Pinpoint the cell where the given text exists, returning its (X, Y) midpoint coordinate. 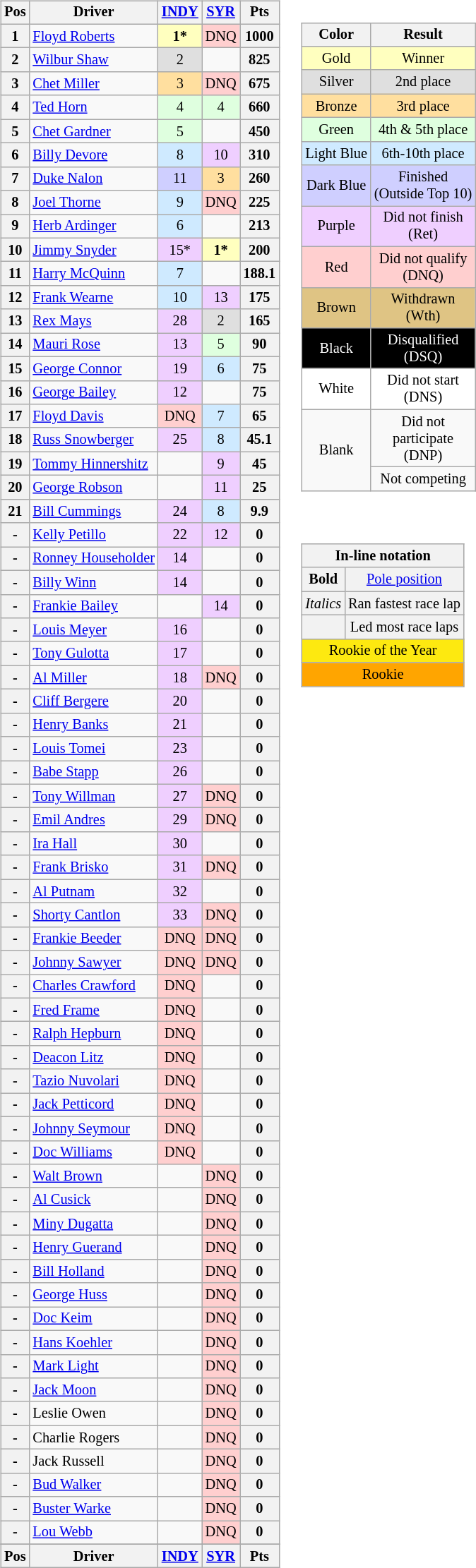
Chet Miller (93, 84)
2nd place (423, 82)
Deacon Litz (93, 1058)
In-line notation (383, 556)
32 (180, 891)
Tony Gulotta (93, 653)
Mauri Rose (93, 345)
Ronney Householder (93, 559)
15* (180, 250)
Cliff Bergere (93, 701)
Charles Crawford (93, 987)
Doc Williams (93, 1152)
Ralph Hepburn (93, 1034)
George Bailey (93, 392)
90 (260, 345)
Chet Gardner (93, 131)
Shorty Cantlon (93, 915)
Russ Snowberger (93, 440)
4th & 5th place (423, 130)
175 (260, 298)
Wilbur Shaw (93, 60)
825 (260, 60)
Floyd Roberts (93, 36)
Did not start(DNS) (423, 389)
Ira Hall (93, 844)
27 (180, 796)
260 (260, 179)
Emil Andres (93, 820)
George Connor (93, 368)
Lou Webb (93, 1533)
Babe Stapp (93, 773)
450 (260, 131)
28 (180, 321)
Louis Tomei (93, 749)
Purple (336, 227)
Bud Walker (93, 1485)
Frank Wearne (93, 298)
Led most race laps (404, 627)
Walt Brown (93, 1176)
Black (336, 349)
Henry Guerand (93, 1248)
15 (15, 368)
Bold (323, 579)
Dark Blue (336, 186)
Did notparticipate(DNP) (423, 438)
Frankie Bailey (93, 606)
Joel Thorne (93, 203)
Kelly Petillo (93, 535)
Hans Koehler (93, 1342)
31 (180, 867)
Bill Cummings (93, 511)
Jack Moon (93, 1390)
Gold (336, 59)
Miny Dugatta (93, 1224)
Al Cusick (93, 1200)
Italics (323, 603)
33 (180, 915)
Result (423, 35)
24 (180, 511)
Green (336, 130)
1 (15, 36)
Louis Meyer (93, 630)
660 (260, 107)
Johnny Seymour (93, 1128)
3rd place (423, 106)
Leslie Owen (93, 1413)
310 (260, 155)
Jimmy Snyder (93, 250)
200 (260, 250)
65 (260, 416)
Rex Mays (93, 321)
Johnny Sawyer (93, 963)
Frankie Beeder (93, 939)
Al Miller (93, 677)
Tony Willman (93, 796)
White (336, 389)
675 (260, 84)
Not competing (423, 479)
Herb Ardinger (93, 227)
Ran fastest race lap (404, 603)
Tazio Nuvolari (93, 1081)
Winner (423, 59)
Silver (336, 82)
165 (260, 321)
Fred Frame (93, 1010)
Floyd Davis (93, 416)
Harry McQuinn (93, 274)
Pole position (404, 579)
188.1 (260, 274)
Bronze (336, 106)
Blank (336, 450)
Doc Keim (93, 1319)
George Huss (93, 1295)
Light Blue (336, 153)
Buster Warke (93, 1509)
26 (180, 773)
9.9 (260, 511)
Henry Banks (93, 725)
Tommy Hinnershitz (93, 464)
Withdrawn(Wth) (423, 308)
23 (180, 749)
Mark Light (93, 1366)
Billy Devore (93, 155)
Jack Russell (93, 1461)
Al Putnam (93, 891)
Duke Nalon (93, 179)
Red (336, 267)
6th-10th place (423, 153)
Disqualified(DSQ) (423, 349)
Billy Winn (93, 582)
Rookie (383, 675)
Finished(Outside Top 10) (423, 186)
45 (260, 464)
225 (260, 203)
30 (180, 844)
Did not qualify(DNQ) (423, 267)
Rookie of the Year (383, 651)
1000 (260, 36)
Color (336, 35)
22 (180, 535)
29 (180, 820)
Charlie Rogers (93, 1437)
Frank Brisko (93, 867)
Ted Horn (93, 107)
213 (260, 227)
Jack Petticord (93, 1105)
Did not finish(Ret) (423, 227)
45.1 (260, 440)
George Robson (93, 488)
Brown (336, 308)
Bill Holland (93, 1271)
